Capture the cell that displays the provided text and extract its (X, Y) central coordinate. 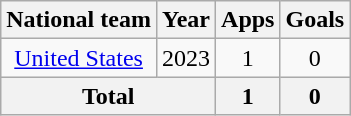
Apps (248, 20)
Goals (315, 20)
United States (79, 58)
Year (186, 20)
2023 (186, 58)
Total (108, 96)
National team (79, 20)
